Determine the [X, Y] coordinate at the center of the cell enclosing the given text.  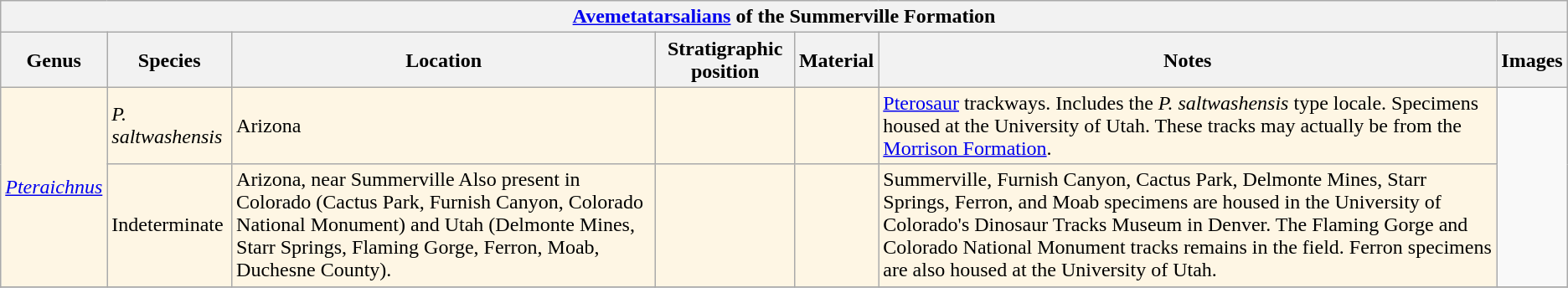
Avemetatarsalians of the Summerville Formation [784, 17]
Material [836, 60]
Location [444, 60]
Pteraichnus [54, 187]
Species [169, 60]
Notes [1188, 60]
Images [1532, 60]
Genus [54, 60]
P. saltwashensis [169, 126]
Stratigraphic position [725, 60]
Arizona [444, 126]
Indeterminate [169, 225]
